Detect which cell encompasses the target text, then output its [x, y] center coordinate. 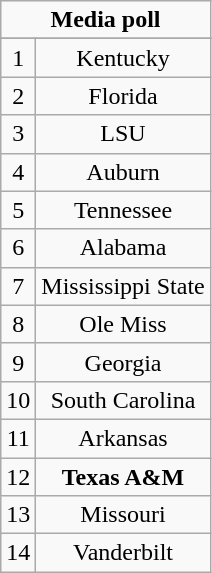
Auburn [123, 172]
3 [18, 134]
LSU [123, 134]
11 [18, 438]
6 [18, 248]
14 [18, 553]
7 [18, 286]
4 [18, 172]
South Carolina [123, 400]
Georgia [123, 362]
Tennessee [123, 210]
8 [18, 324]
Missouri [123, 515]
Arkansas [123, 438]
Mississippi State [123, 286]
Florida [123, 96]
Ole Miss [123, 324]
Texas A&M [123, 477]
13 [18, 515]
1 [18, 58]
2 [18, 96]
10 [18, 400]
5 [18, 210]
Vanderbilt [123, 553]
Kentucky [123, 58]
Media poll [106, 20]
Alabama [123, 248]
12 [18, 477]
9 [18, 362]
